Extract the [X, Y] coordinate from the center of the cell holding the provided text.  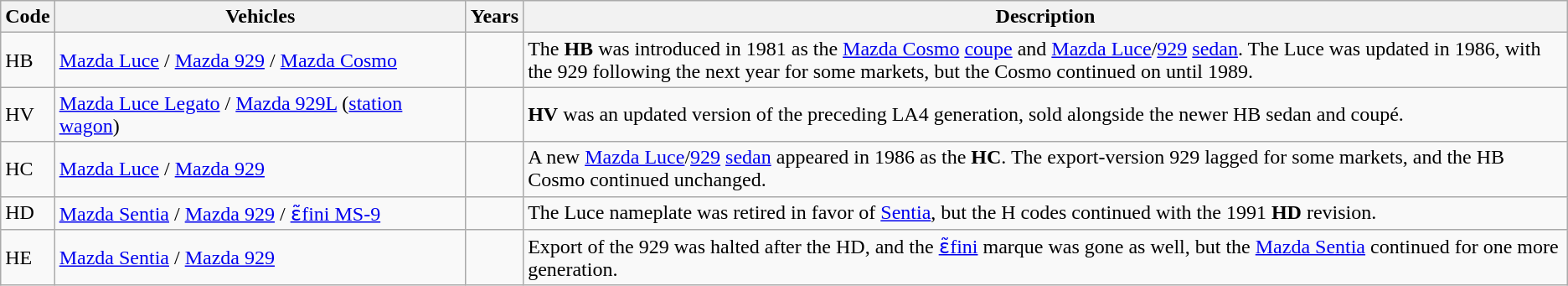
Mazda Luce Legato / Mazda 929L (station wagon) [260, 114]
The Luce nameplate was retired in favor of Sentia, but the H codes continued with the 1991 HD revision. [1045, 213]
Description [1045, 17]
Vehicles [260, 17]
Mazda Luce / Mazda 929 [260, 169]
HV [28, 114]
HC [28, 169]
HD [28, 213]
Years [494, 17]
Mazda Sentia / Mazda 929 [260, 258]
Code [28, 17]
HV was an updated version of the preceding LA4 generation, sold alongside the newer HB sedan and coupé. [1045, 114]
HE [28, 258]
HB [28, 60]
A new Mazda Luce/929 sedan appeared in 1986 as the HC. The export-version 929 lagged for some markets, and the HB Cosmo continued unchanged. [1045, 169]
Export of the 929 was halted after the HD, and the ɛ̃fini marque was gone as well, but the Mazda Sentia continued for one more generation. [1045, 258]
Mazda Luce / Mazda 929 / Mazda Cosmo [260, 60]
Mazda Sentia / Mazda 929 / ɛ̃fini MS-9 [260, 213]
